Search for the cell housing the specified text and yield its (x, y) center coordinate. 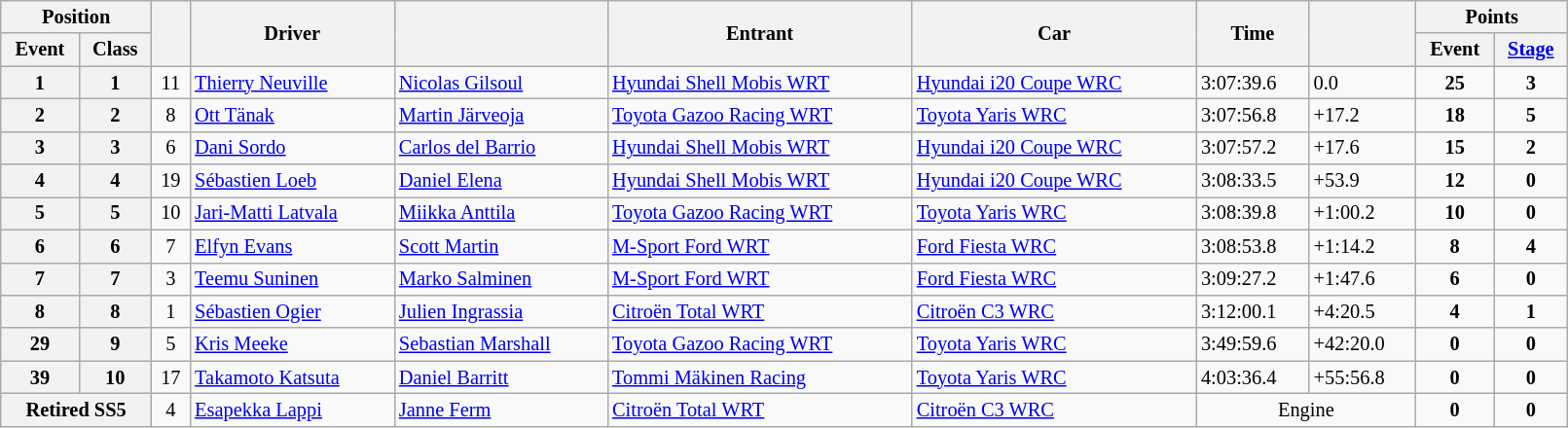
Driver (292, 33)
3:07:39.6 (1253, 83)
Tommi Mäkinen Racing (759, 377)
3:08:33.5 (1253, 181)
Esapekka Lappi (292, 410)
29 (40, 344)
+42:20.0 (1363, 344)
25 (1455, 83)
Position (76, 17)
Martin Järveoja (500, 115)
3:09:27.2 (1253, 279)
Takamoto Katsuta (292, 377)
Sebastian Marshall (500, 344)
Entrant (759, 33)
Marko Salminen (500, 279)
3:08:53.8 (1253, 246)
Kris Meeke (292, 344)
Elfyn Evans (292, 246)
Julien Ingrassia (500, 311)
Stage (1531, 50)
+1:14.2 (1363, 246)
39 (40, 377)
+17.2 (1363, 115)
15 (1455, 148)
+17.6 (1363, 148)
Miikka Anttila (500, 213)
Ott Tänak (292, 115)
Points (1492, 17)
3:49:59.6 (1253, 344)
3:07:57.2 (1253, 148)
+1:00.2 (1363, 213)
Daniel Barritt (500, 377)
4:03:36.4 (1253, 377)
+55:56.8 (1363, 377)
Sébastien Ogier (292, 311)
Daniel Elena (500, 181)
17 (170, 377)
12 (1455, 181)
Teemu Suninen (292, 279)
Nicolas Gilsoul (500, 83)
+53.9 (1363, 181)
Engine (1306, 410)
3:07:56.8 (1253, 115)
Thierry Neuville (292, 83)
Retired SS5 (76, 410)
3:08:39.8 (1253, 213)
0.0 (1363, 83)
Class (115, 50)
Carlos del Barrio (500, 148)
Sébastien Loeb (292, 181)
+4:20.5 (1363, 311)
Car (1054, 33)
3:12:00.1 (1253, 311)
19 (170, 181)
11 (170, 83)
Scott Martin (500, 246)
18 (1455, 115)
9 (115, 344)
Janne Ferm (500, 410)
Time (1253, 33)
Jari-Matti Latvala (292, 213)
+1:47.6 (1363, 279)
Dani Sordo (292, 148)
